Return (x, y) of the center of cell containing provided text 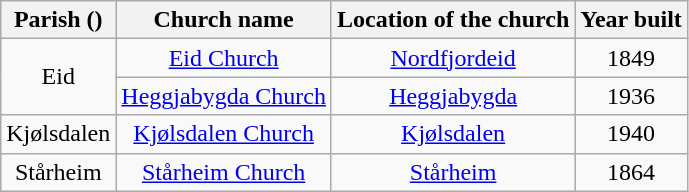
Kjølsdalen Church (224, 134)
Stårheim Church (224, 172)
Church name (224, 20)
1940 (632, 134)
1864 (632, 172)
Eid (58, 77)
1936 (632, 96)
Eid Church (224, 58)
Location of the church (452, 20)
Heggjabygda (452, 96)
1849 (632, 58)
Parish () (58, 20)
Year built (632, 20)
Heggjabygda Church (224, 96)
Nordfjordeid (452, 58)
